Extract the [X, Y] coordinate from the center of the cell holding the provided text.  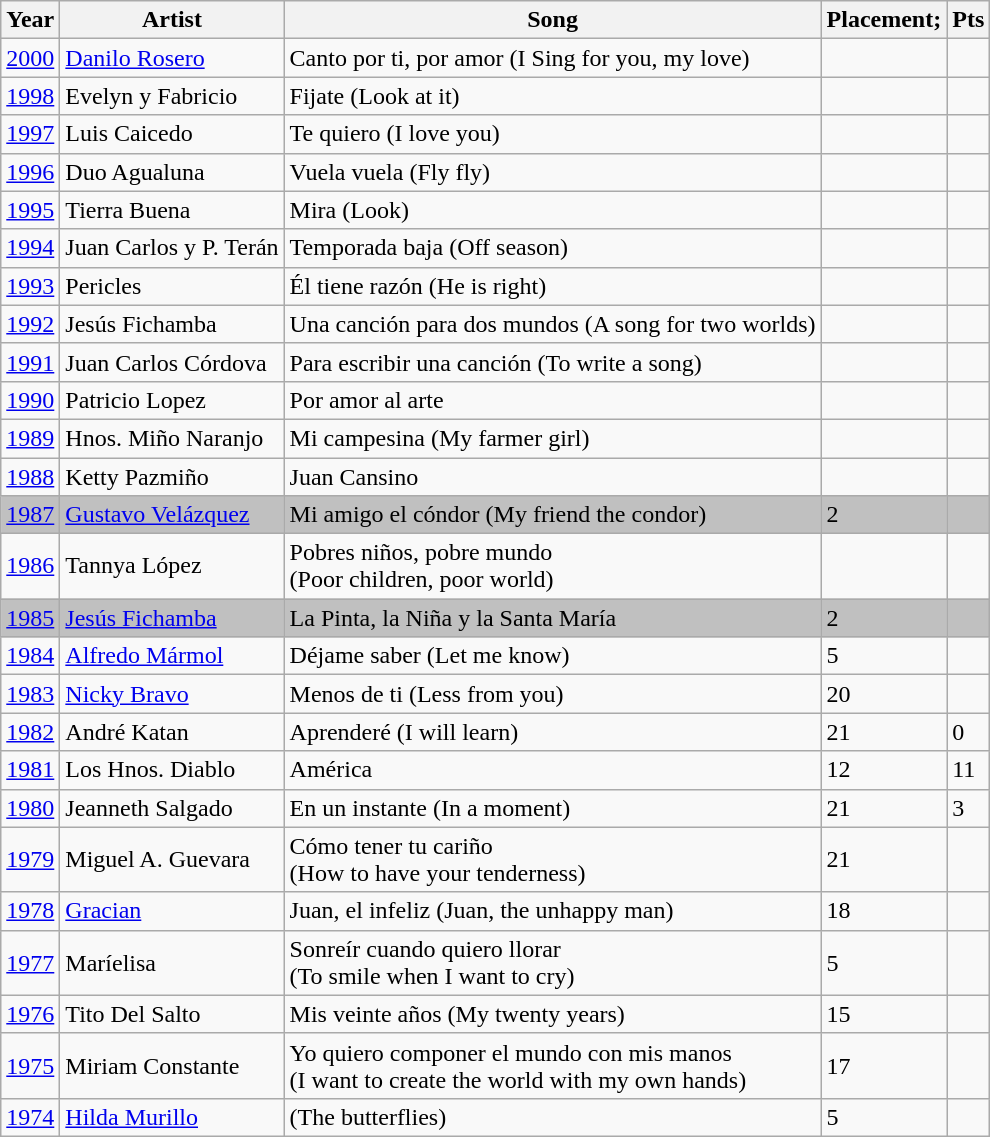
Mis veinte años (My twenty years) [552, 1014]
Mi campesina (My farmer girl) [552, 438]
Gracian [172, 911]
Mira (Look) [552, 210]
Aprenderé (I will learn) [552, 732]
1986 [30, 566]
Tierra Buena [172, 210]
Juan, el infeliz (Juan, the unhappy man) [552, 911]
Pobres niños, pobre mundo(Poor children, poor world) [552, 566]
Vuela vuela (Fly fly) [552, 172]
1991 [30, 362]
Gustavo Velázquez [172, 515]
André Katan [172, 732]
1979 [30, 860]
1995 [30, 210]
17 [884, 1066]
1988 [30, 477]
1982 [30, 732]
Juan Carlos y P. Terán [172, 248]
Cómo tener tu cariño(How to have your tenderness) [552, 860]
1976 [30, 1014]
1996 [30, 172]
20 [884, 694]
Canto por ti, por amor (I Sing for you, my love) [552, 58]
Miriam Constante [172, 1066]
1990 [30, 400]
1993 [30, 286]
1992 [30, 324]
La Pinta, la Niña y la Santa María [552, 618]
11 [968, 770]
Para escribir una canción (To write a song) [552, 362]
18 [884, 911]
Patricio Lopez [172, 400]
Maríelisa [172, 962]
Él tiene razón (He is right) [552, 286]
1975 [30, 1066]
Menos de ti (Less from you) [552, 694]
En un instante (In a moment) [552, 808]
Tito Del Salto [172, 1014]
1984 [30, 656]
2000 [30, 58]
(The butterflies) [552, 1117]
1989 [30, 438]
1987 [30, 515]
Year [30, 20]
1974 [30, 1117]
Temporada baja (Off season) [552, 248]
12 [884, 770]
1981 [30, 770]
Juan Carlos Córdova [172, 362]
Jeanneth Salgado [172, 808]
Los Hnos. Diablo [172, 770]
3 [968, 808]
1978 [30, 911]
Pericles [172, 286]
1983 [30, 694]
Una canción para dos mundos (A song for two worlds) [552, 324]
Song [552, 20]
Déjame saber (Let me know) [552, 656]
1985 [30, 618]
Hilda Murillo [172, 1117]
Duo Agualuna [172, 172]
Luis Caicedo [172, 134]
Pts [968, 20]
Yo quiero componer el mundo con mis manos(I want to create the world with my own hands) [552, 1066]
Nicky Bravo [172, 694]
1994 [30, 248]
0 [968, 732]
Mi amigo el cóndor (My friend the condor) [552, 515]
1977 [30, 962]
Tannya López [172, 566]
Ketty Pazmiño [172, 477]
1998 [30, 96]
Evelyn y Fabricio [172, 96]
15 [884, 1014]
Placement; [884, 20]
1980 [30, 808]
América [552, 770]
Hnos. Miño Naranjo [172, 438]
Alfredo Mármol [172, 656]
1997 [30, 134]
Te quiero (I love you) [552, 134]
Sonreír cuando quiero llorar(To smile when I want to cry) [552, 962]
Artist [172, 20]
Por amor al arte [552, 400]
Fijate (Look at it) [552, 96]
Danilo Rosero [172, 58]
Miguel A. Guevara [172, 860]
Juan Cansino [552, 477]
